Search for the cell housing the specified text and yield its (x, y) center coordinate. 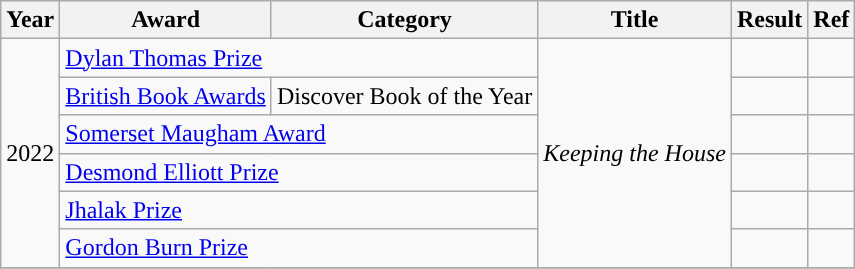
Dylan Thomas Prize (299, 58)
Jhalak Prize (299, 210)
Award (166, 20)
Somerset Maugham Award (299, 134)
Result (769, 20)
Discover Book of the Year (404, 96)
Desmond Elliott Prize (299, 172)
Ref (832, 20)
2022 (30, 153)
Keeping the House (635, 153)
Gordon Burn Prize (299, 248)
Category (404, 20)
Title (635, 20)
British Book Awards (166, 96)
Year (30, 20)
